Scan for the cell matching the given text and deliver its (X, Y) coordinate at center. 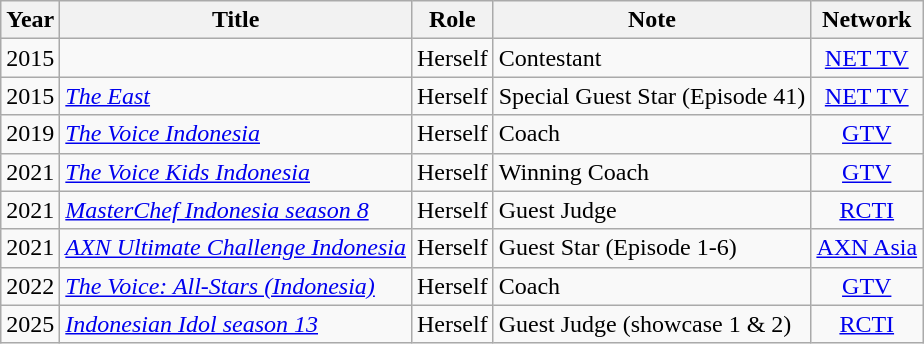
The Voice Indonesia (236, 134)
Winning Coach (652, 172)
Guest Star (Episode 1-6) (652, 248)
Contestant (652, 58)
Network (867, 20)
2019 (30, 134)
Indonesian Idol season 13 (236, 324)
The Voice Kids Indonesia (236, 172)
MasterChef Indonesia season 8 (236, 210)
2025 (30, 324)
Guest Judge (showcase 1 & 2) (652, 324)
AXN Ultimate Challenge Indonesia (236, 248)
2022 (30, 286)
The Voice: All-Stars (Indonesia) (236, 286)
Note (652, 20)
AXN Asia (867, 248)
Title (236, 20)
The East (236, 96)
Guest Judge (652, 210)
Year (30, 20)
Role (452, 20)
Special Guest Star (Episode 41) (652, 96)
